Scan for the cell matching the given text and deliver its [x, y] coordinate at center. 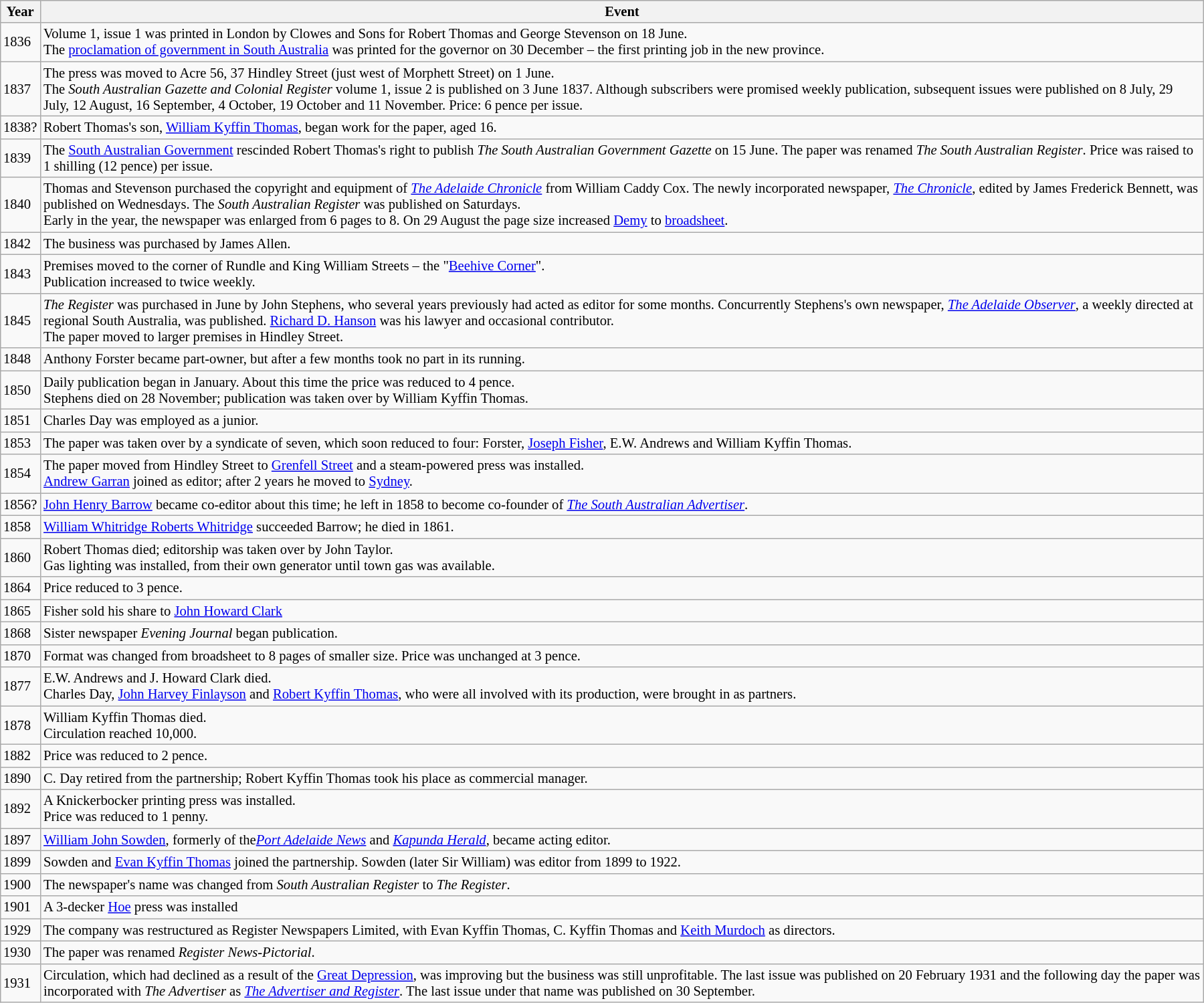
The newspaper's name was changed from South Australian Register to The Register. [622, 885]
Robert Thomas died; editorship was taken over by John Taylor.Gas lighting was installed, from their own generator until town gas was available. [622, 557]
1838? [20, 128]
Price was reduced to 2 pence. [622, 756]
1840 [20, 205]
A Knickerbocker printing press was installed.Price was reduced to 1 penny. [622, 809]
1850 [20, 390]
1843 [20, 274]
C. Day retired from the partnership; Robert Kyffin Thomas took his place as commercial manager. [622, 778]
Format was changed from broadsheet to 8 pages of smaller size. Price was unchanged at 3 pence. [622, 656]
1878 [20, 725]
Sowden and Evan Kyffin Thomas joined the partnership. Sowden (later Sir William) was editor from 1899 to 1922. [622, 862]
Year [20, 11]
1865 [20, 611]
1845 [20, 321]
1901 [20, 907]
Price reduced to 3 pence. [622, 588]
Premises moved to the corner of Rundle and King William Streets – the "Beehive Corner".Publication increased to twice weekly. [622, 274]
1837 [20, 89]
1864 [20, 588]
1860 [20, 557]
Fisher sold his share to John Howard Clark [622, 611]
1930 [20, 953]
1836 [20, 42]
The company was restructured as Register Newspapers Limited, with Evan Kyffin Thomas, C. Kyffin Thomas and Keith Murdoch as directors. [622, 930]
1877 [20, 687]
Sister newspaper Evening Journal began publication. [622, 634]
Robert Thomas's son, William Kyffin Thomas, began work for the paper, aged 16. [622, 128]
1882 [20, 756]
1853 [20, 443]
1868 [20, 634]
The paper was taken over by a syndicate of seven, which soon reduced to four: Forster, Joseph Fisher, E.W. Andrews and William Kyffin Thomas. [622, 443]
Anthony Forster became part-owner, but after a few months took no part in its running. [622, 359]
1858 [20, 527]
Event [622, 11]
1899 [20, 862]
Charles Day was employed as a junior. [622, 421]
1890 [20, 778]
1851 [20, 421]
William Kyffin Thomas died.Circulation reached 10,000. [622, 725]
1848 [20, 359]
The business was purchased by James Allen. [622, 244]
1839 [20, 158]
The paper was renamed Register News-Pictorial. [622, 953]
1854 [20, 474]
1929 [20, 930]
1897 [20, 840]
1892 [20, 809]
1842 [20, 244]
1931 [20, 983]
John Henry Barrow became co-editor about this time; he left in 1858 to become co-founder of The South Australian Advertiser. [622, 505]
William John Sowden, formerly of thePort Adelaide News and Kapunda Herald, became acting editor. [622, 840]
A 3-decker Hoe press was installed [622, 907]
William Whitridge Roberts Whitridge succeeded Barrow; he died in 1861. [622, 527]
1900 [20, 885]
1856? [20, 505]
1870 [20, 656]
